Output the (X, Y) coordinate of the center of the cell containing the given text.  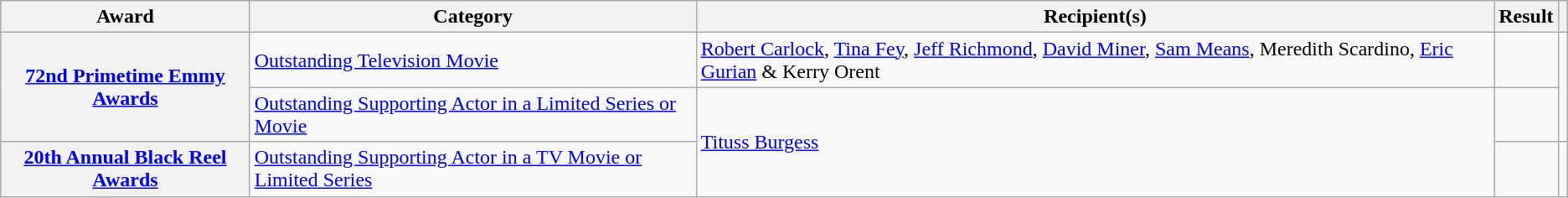
Outstanding Television Movie (472, 60)
Outstanding Supporting Actor in a TV Movie or Limited Series (472, 169)
Outstanding Supporting Actor in a Limited Series or Movie (472, 114)
Category (472, 17)
72nd Primetime Emmy Awards (126, 87)
Recipient(s) (1096, 17)
Robert Carlock, Tina Fey, Jeff Richmond, David Miner, Sam Means, Meredith Scardino, Eric Gurian & Kerry Orent (1096, 60)
Tituss Burgess (1096, 142)
Award (126, 17)
20th Annual Black Reel Awards (126, 169)
Result (1526, 17)
